Extract the (x, y) coordinate from the center of the cell holding the provided text.  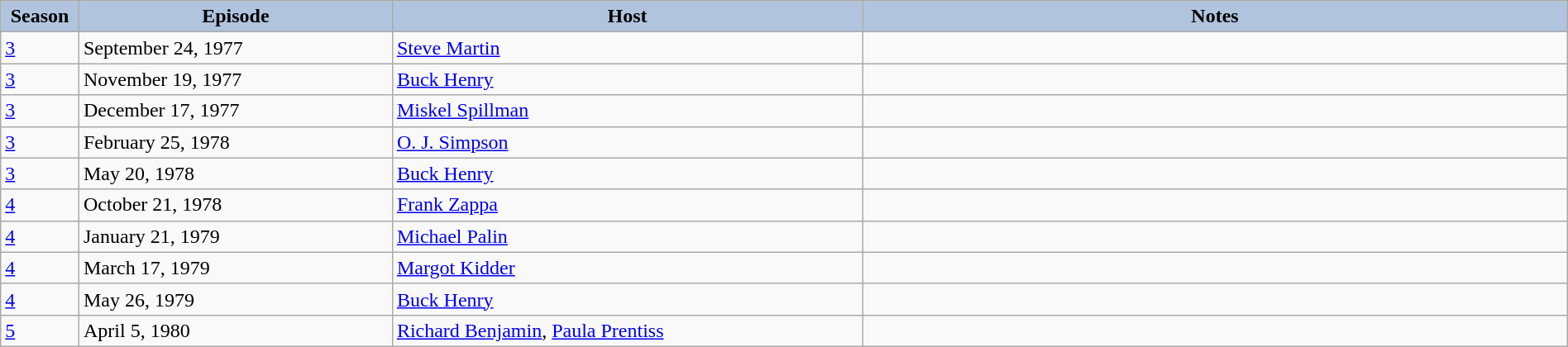
O. J. Simpson (627, 142)
Miskel Spillman (627, 111)
May 26, 1979 (235, 299)
Episode (235, 17)
Richard Benjamin, Paula Prentiss (627, 330)
October 21, 1978 (235, 205)
5 (40, 330)
November 19, 1977 (235, 79)
September 24, 1977 (235, 48)
Michael Palin (627, 236)
Host (627, 17)
May 20, 1978 (235, 173)
December 17, 1977 (235, 111)
Frank Zappa (627, 205)
Notes (1216, 17)
Margot Kidder (627, 268)
February 25, 1978 (235, 142)
Steve Martin (627, 48)
January 21, 1979 (235, 236)
Season (40, 17)
March 17, 1979 (235, 268)
April 5, 1980 (235, 330)
